Determine the (X, Y) coordinate at the center of the cell enclosing the given text.  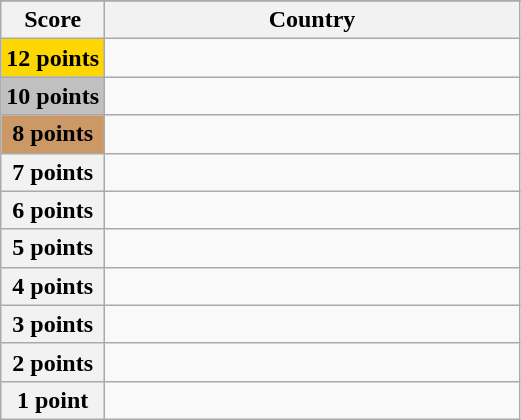
4 points (53, 286)
12 points (53, 58)
3 points (53, 324)
10 points (53, 96)
Score (53, 20)
5 points (53, 248)
6 points (53, 210)
7 points (53, 172)
2 points (53, 362)
Country (312, 20)
8 points (53, 134)
1 point (53, 400)
